Scan for the cell matching the given text and deliver its (X, Y) coordinate at center. 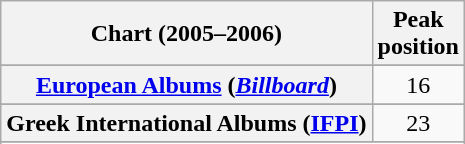
23 (418, 123)
Peakposition (418, 34)
European Albums (Billboard) (186, 85)
Chart (2005–2006) (186, 34)
Greek International Albums (IFPI) (186, 123)
16 (418, 85)
